Extract the [x, y] coordinate from the center of the cell holding the provided text.  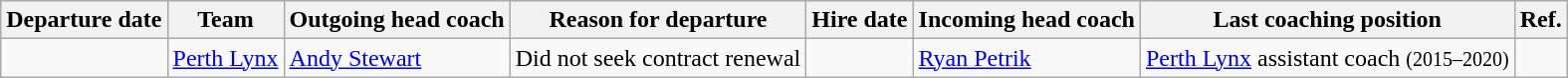
Ref. [1541, 20]
Last coaching position [1327, 20]
Incoming head coach [1026, 20]
Perth Lynx assistant coach (2015–2020) [1327, 58]
Departure date [84, 20]
Did not seek contract renewal [658, 58]
Team [225, 20]
Ryan Petrik [1026, 58]
Outgoing head coach [396, 20]
Perth Lynx [225, 58]
Reason for departure [658, 20]
Hire date [860, 20]
Andy Stewart [396, 58]
